Capture the cell that displays the provided text and extract its [x, y] central coordinate. 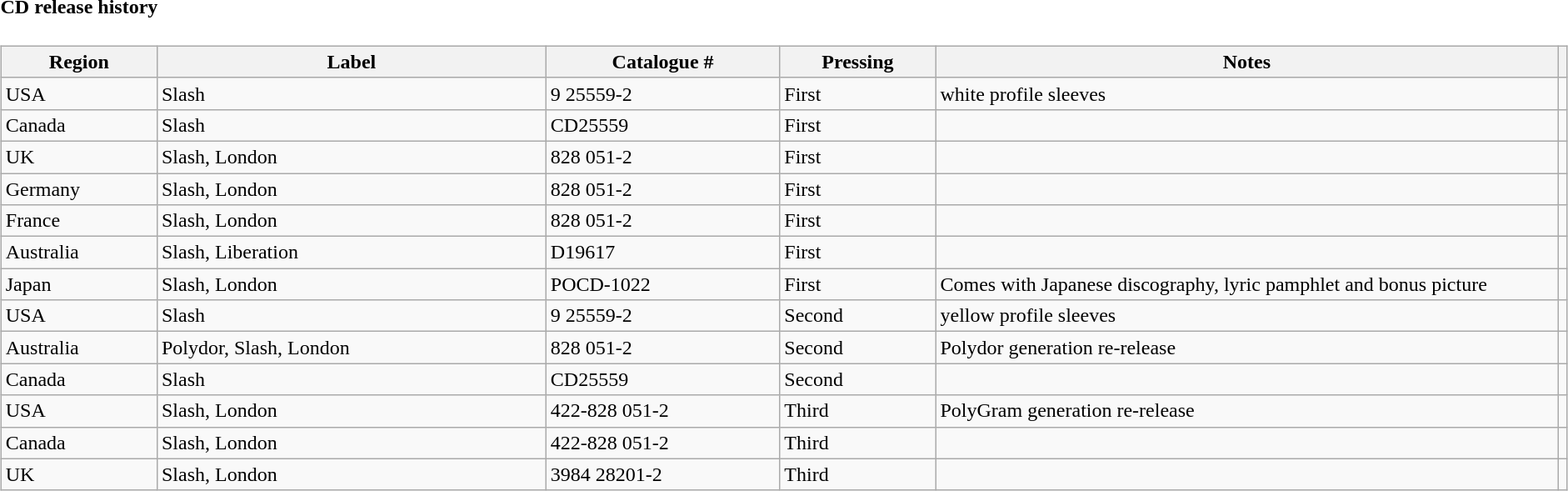
D19617 [662, 253]
Pressing [858, 62]
France [78, 221]
3984 28201-2 [662, 474]
Slash, Liberation [352, 253]
Polydor, Slash, London [352, 348]
PolyGram generation re-release [1246, 411]
white profile sleeves [1246, 93]
Catalogue # [662, 62]
Label [352, 62]
POCD-1022 [662, 284]
Japan [78, 284]
Notes [1246, 62]
Germany [78, 189]
Polydor generation re-release [1246, 348]
Comes with Japanese discography, lyric pamphlet and bonus picture [1246, 284]
Region [78, 62]
yellow profile sleeves [1246, 316]
